Extract the [X, Y] coordinate from the center of the cell holding the provided text.  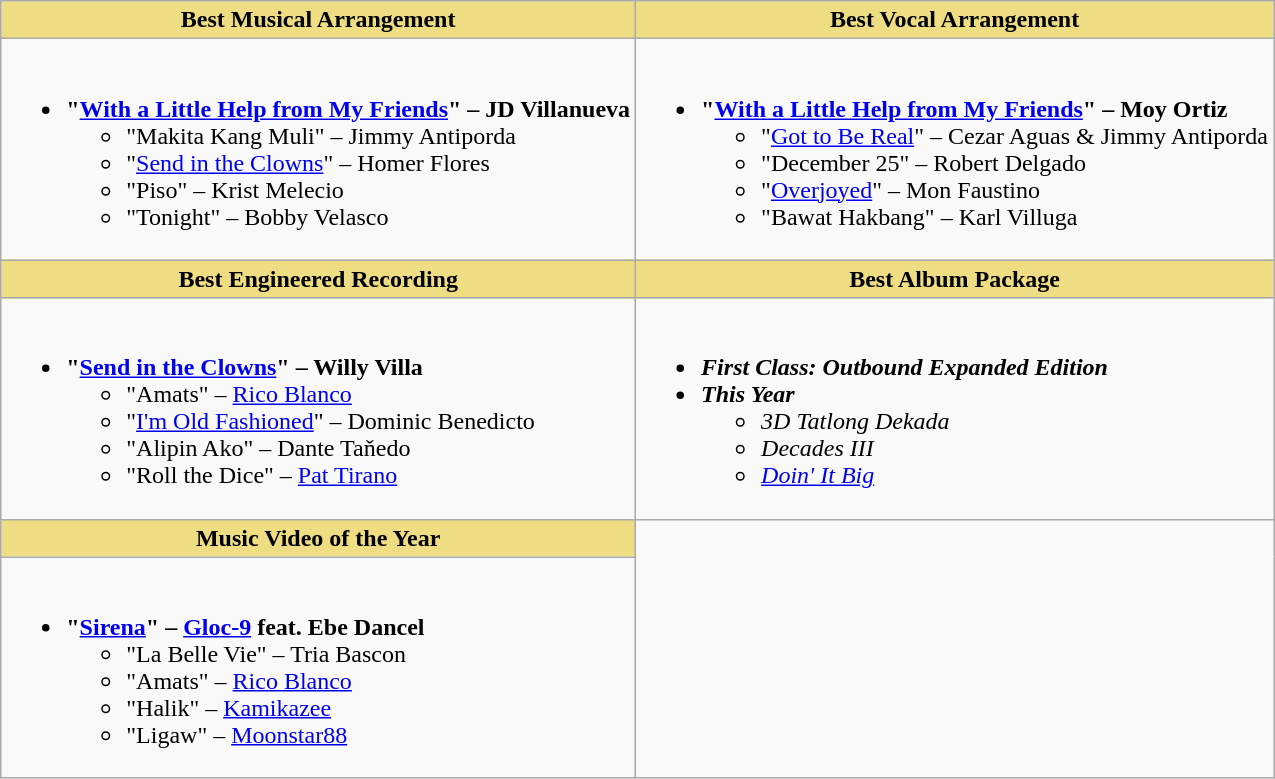
Best Album Package [955, 279]
"Sirena" – Gloc-9 feat. Ebe Dancel"La Belle Vie" – Tria Bascon"Amats" – Rico Blanco"Halik" – Kamikazee"Ligaw" – Moonstar88 [318, 668]
Best Musical Arrangement [318, 20]
Best Engineered Recording [318, 279]
Best Vocal Arrangement [955, 20]
Music Video of the Year [318, 538]
"Send in the Clowns" – Willy Villa"Amats" – Rico Blanco"I'm Old Fashioned" – Dominic Benedicto"Alipin Ako" – Dante Taňedo"Roll the Dice" – Pat Tirano [318, 408]
First Class: Outbound Expanded EditionThis Year3D Tatlong DekadaDecades IIIDoin' It Big [955, 408]
